Scan for the cell matching the given text and deliver its (X, Y) coordinate at center. 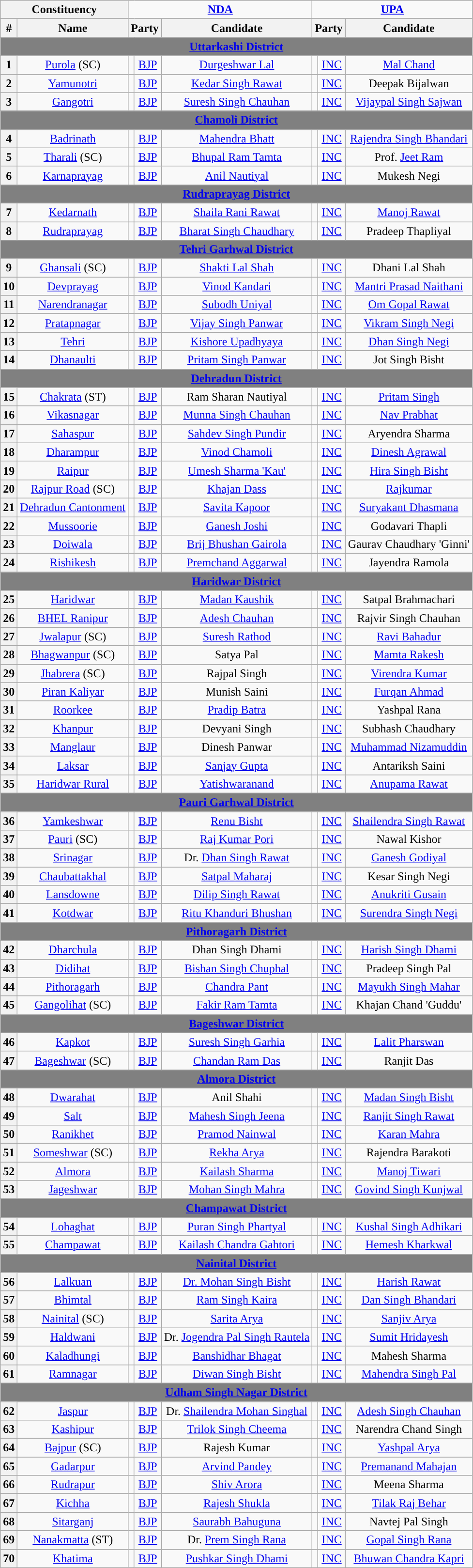
Godavari Thapli (409, 526)
Dan Singh Bhandari (409, 1300)
Ghansali (SC) (73, 268)
41 (9, 913)
Haridwar (73, 600)
Navtej Pal Singh (409, 1521)
UPA (392, 10)
Dehradun District (236, 378)
Khatima (73, 1558)
Lohaghat (73, 1226)
37 (9, 839)
Name (73, 28)
12 (9, 323)
Mamta Rakesh (409, 655)
Munna Singh Chauhan (237, 415)
Nawal Kishor (409, 839)
Saurabh Bahuguna (237, 1521)
Champawat District (236, 1208)
Trilok Singh Cheema (237, 1429)
Sitarganj (73, 1521)
Haridwar Rural (73, 784)
Adesh Chauhan (237, 618)
18 (9, 452)
Someshwar (SC) (73, 1153)
Ganesh Godiyal (409, 858)
35 (9, 784)
Rudrapur (73, 1485)
Khajan Chand 'Guddu' (409, 1005)
21 (9, 507)
Kotdwar (73, 913)
Munish Saini (237, 692)
33 (9, 747)
Badrinath (73, 139)
Nanakmatta (ST) (73, 1540)
Pithoragarh District (236, 931)
Tehri Garhwal District (236, 249)
Jot Singh Bisht (409, 360)
Jhabrera (SC) (73, 673)
Mahesh Singh Jeena (237, 1116)
Kaladhungi (73, 1355)
Devprayag (73, 286)
Diwan Singh Bisht (237, 1374)
Rajpal Singh (237, 673)
3 (9, 102)
11 (9, 305)
Vikram Singh Negi (409, 323)
40 (9, 895)
Manoj Rawat (409, 212)
Renu Bisht (237, 821)
Karan Mahra (409, 1134)
Dr. Dhan Singh Rawat (237, 858)
Dhan Singh Dhami (237, 950)
19 (9, 470)
16 (9, 415)
4 (9, 139)
45 (9, 1005)
Ram Singh Kaira (237, 1300)
Mal Chand (409, 65)
Dwarahat (73, 1097)
Harish Rawat (409, 1282)
27 (9, 637)
66 (9, 1485)
Kailash Sharma (237, 1171)
Haridwar District (236, 581)
Govind Singh Kunjwal (409, 1190)
Hira Singh Bisht (409, 470)
28 (9, 655)
Chandan Ram Das (237, 1060)
Brij Bhushan Gairola (237, 544)
53 (9, 1190)
Tilak Raj Behar (409, 1503)
Rajkumar (409, 489)
Dr. Shailendra Mohan Singhal (237, 1411)
67 (9, 1503)
57 (9, 1300)
Didihat (73, 968)
Dr. Prem Singh Rana (237, 1540)
52 (9, 1171)
63 (9, 1429)
Jageshwar (73, 1190)
Yashpal Arya (409, 1448)
Suresh Singh Chauhan (237, 102)
62 (9, 1411)
65 (9, 1466)
31 (9, 710)
Bhagwanpur (SC) (73, 655)
Jwalapur (SC) (73, 637)
Lansdowne (73, 895)
Srinagar (73, 858)
Sanjay Gupta (237, 765)
32 (9, 729)
Mussoorie (73, 526)
Kashipur (73, 1429)
5 (9, 157)
Pradip Batra (237, 710)
42 (9, 950)
Mukesh Negi (409, 175)
Bishan Singh Chuphal (237, 968)
Vinod Chamoli (237, 452)
Uttarkashi District (236, 47)
Ramnagar (73, 1374)
56 (9, 1282)
Pradeep Singh Pal (409, 968)
Khajan Dass (237, 489)
Purola (SC) (73, 65)
Mantri Prasad Naithani (409, 286)
Harish Singh Dhami (409, 950)
26 (9, 618)
Satpal Brahmachari (409, 600)
Sanjiv Arya (409, 1319)
Pratapnagar (73, 323)
Sumit Hridayesh (409, 1337)
Yatishwaranand (237, 784)
Yamunotri (73, 83)
20 (9, 489)
Satpal Maharaj (237, 876)
Dinesh Agrawal (409, 452)
Chamoli District (236, 120)
Ranikhet (73, 1134)
Savita Kapoor (237, 507)
Pauri Garhwal District (236, 802)
Shailendra Singh Rawat (409, 821)
Lalit Pharswan (409, 1042)
13 (9, 342)
38 (9, 858)
Pushkar Singh Dhami (237, 1558)
Ritu Khanduri Bhushan (237, 913)
Adesh Singh Chauhan (409, 1411)
Subhash Chaudhary (409, 729)
Virendra Kumar (409, 673)
Gangotri (73, 102)
Suryakant Dhasmana (409, 507)
Almora District (236, 1079)
69 (9, 1540)
Pradeep Thapliyal (409, 231)
# (9, 28)
Furqan Ahmad (409, 692)
Mayukh Singh Mahar (409, 987)
43 (9, 968)
70 (9, 1558)
Narendra Chand Singh (409, 1429)
46 (9, 1042)
Rajpur Road (SC) (73, 489)
Kedarnath (73, 212)
68 (9, 1521)
Nainital (SC) (73, 1319)
Udham Singh Nagar District (236, 1392)
Anil Nautiyal (237, 175)
Ravi Bahadur (409, 637)
Pritam Singh Panwar (237, 360)
Yashpal Rana (409, 710)
Mahesh Sharma (409, 1355)
Vinod Kandari (237, 286)
Surendra Singh Negi (409, 913)
Suresh Rathod (237, 637)
Khanpur (73, 729)
34 (9, 765)
Fakir Ram Tamta (237, 1005)
Dr. Jogendra Pal Singh Rautela (237, 1337)
61 (9, 1374)
Pauri (SC) (73, 839)
Rudraprayag (73, 231)
Dhan Singh Negi (409, 342)
54 (9, 1226)
Ganesh Joshi (237, 526)
15 (9, 397)
Kichha (73, 1503)
59 (9, 1337)
Mohan Singh Mahra (237, 1190)
Constituency (64, 10)
Raipur (73, 470)
Durgeshwar Lal (237, 65)
Kailash Chandra Gahtori (237, 1245)
Pramod Nainwal (237, 1134)
55 (9, 1245)
Dinesh Panwar (237, 747)
24 (9, 563)
58 (9, 1319)
Piran Kaliyar (73, 692)
Antariksh Saini (409, 765)
Dehradun Cantonment (73, 507)
Dharampur (73, 452)
Nainital District (236, 1263)
Sahdev Singh Pundir (237, 434)
Vijay Singh Panwar (237, 323)
39 (9, 876)
Narendranagar (73, 305)
Rajesh Kumar (237, 1448)
Muhammad Nizamuddin (409, 747)
Prof. Jeet Ram (409, 157)
Rajvir Singh Chauhan (409, 618)
Meena Sharma (409, 1485)
36 (9, 821)
Aryendra Sharma (409, 434)
Doiwala (73, 544)
Kishore Upadhyaya (237, 342)
Tehri (73, 342)
Puran Singh Phartyal (237, 1226)
Kesar Singh Negi (409, 876)
Rudraprayag District (236, 194)
Tharali (SC) (73, 157)
64 (9, 1448)
Pritam Singh (409, 397)
Premchand Aggarwal (237, 563)
Dhanaulti (73, 360)
Ranjit Singh Rawat (409, 1116)
Rishikesh (73, 563)
Jaspur (73, 1411)
Hemesh Kharkwal (409, 1245)
Anukriti Gusain (409, 895)
50 (9, 1134)
47 (9, 1060)
Bageshwar (SC) (73, 1060)
Raj Kumar Pori (237, 839)
7 (9, 212)
Bhuwan Chandra Kapri (409, 1558)
22 (9, 526)
48 (9, 1097)
NDA (220, 10)
8 (9, 231)
Vikasnagar (73, 415)
Salt (73, 1116)
Rajendra Barakoti (409, 1153)
Anil Shahi (237, 1097)
Manoj Tiwari (409, 1171)
23 (9, 544)
29 (9, 673)
Almora (73, 1171)
10 (9, 286)
49 (9, 1116)
44 (9, 987)
Gadarpur (73, 1466)
Dilip Singh Rawat (237, 895)
Premanand Mahajan (409, 1466)
51 (9, 1153)
Dr. Mohan Singh Bisht (237, 1282)
Rajesh Shukla (237, 1503)
Chaubattakhal (73, 876)
Champawat (73, 1245)
Ram Sharan Nautiyal (237, 397)
Madan Kaushik (237, 600)
Bageshwar District (236, 1024)
Kapkot (73, 1042)
Gaurav Chaudhary 'Ginni' (409, 544)
Chandra Pant (237, 987)
Vijaypal Singh Sajwan (409, 102)
Manglaur (73, 747)
Chakrata (ST) (73, 397)
Sahaspur (73, 434)
Haldwani (73, 1337)
Shaila Rani Rawat (237, 212)
Madan Singh Bisht (409, 1097)
BHEL Ranipur (73, 618)
Kedar Singh Rawat (237, 83)
Rajendra Singh Bhandari (409, 139)
Laksar (73, 765)
Ranjit Das (409, 1060)
Pithoragarh (73, 987)
6 (9, 175)
30 (9, 692)
Roorkee (73, 710)
14 (9, 360)
Anupama Rawat (409, 784)
Gopal Singh Rana (409, 1540)
Mahendra Singh Pal (409, 1374)
Devyani Singh (237, 729)
Shakti Lal Shah (237, 268)
Satya Pal (237, 655)
Bhimtal (73, 1300)
Karnaprayag (73, 175)
Jayendra Ramola (409, 563)
Subodh Uniyal (237, 305)
Bhupal Ram Tamta (237, 157)
Lalkuan (73, 1282)
Banshidhar Bhagat (237, 1355)
2 (9, 83)
Gangolihat (SC) (73, 1005)
Nav Prabhat (409, 415)
25 (9, 600)
60 (9, 1355)
Yamkeshwar (73, 821)
Suresh Singh Garhia (237, 1042)
9 (9, 268)
Deepak Bijalwan (409, 83)
Shiv Arora (237, 1485)
Dhani Lal Shah (409, 268)
Arvind Pandey (237, 1466)
Sarita Arya (237, 1319)
Om Gopal Rawat (409, 305)
Bajpur (SC) (73, 1448)
Umesh Sharma 'Kau' (237, 470)
17 (9, 434)
Bharat Singh Chaudhary (237, 231)
Rekha Arya (237, 1153)
Mahendra Bhatt (237, 139)
Dharchula (73, 950)
1 (9, 65)
Kushal Singh Adhikari (409, 1226)
